Extract the (x, y) coordinate from the center of the cell holding the provided text.  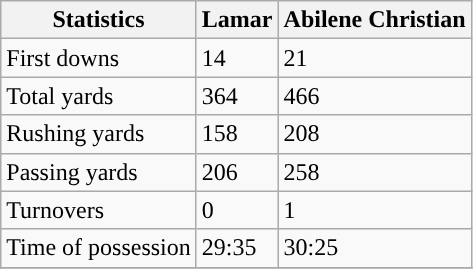
21 (374, 58)
364 (237, 96)
Lamar (237, 20)
Rushing yards (99, 134)
Turnovers (99, 210)
208 (374, 134)
30:25 (374, 248)
158 (237, 134)
206 (237, 172)
Total yards (99, 96)
Time of possession (99, 248)
Passing yards (99, 172)
14 (237, 58)
First downs (99, 58)
0 (237, 210)
Statistics (99, 20)
29:35 (237, 248)
1 (374, 210)
258 (374, 172)
Abilene Christian (374, 20)
466 (374, 96)
